Output the [X, Y] coordinate of the center of the cell containing the given text.  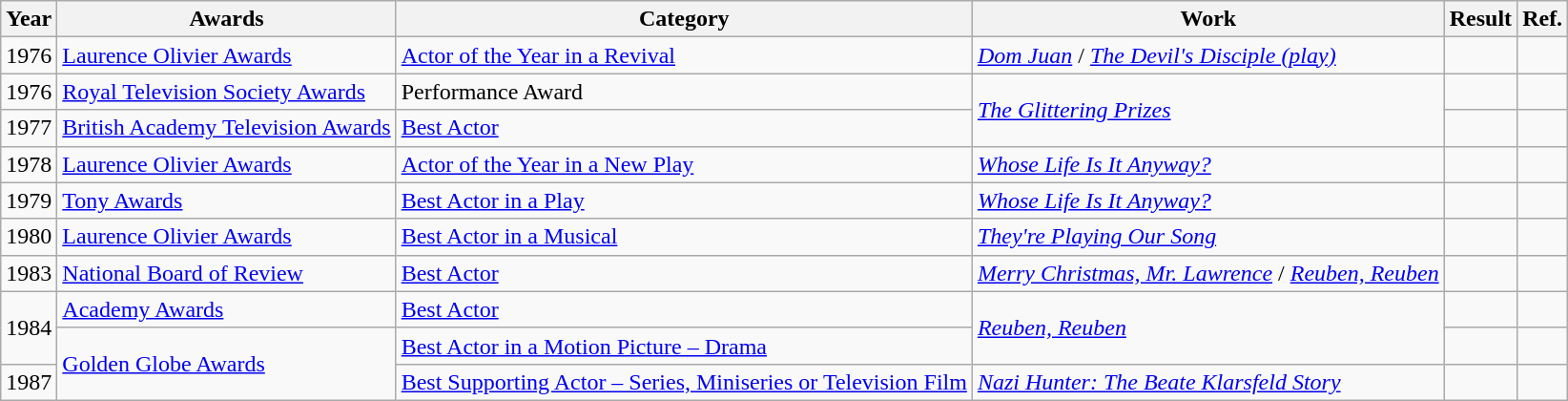
1977 [29, 128]
Best Supporting Actor – Series, Miniseries or Television Film [684, 382]
Golden Globe Awards [227, 364]
Best Actor in a Motion Picture – Drama [684, 346]
Year [29, 19]
Nazi Hunter: The Beate Klarsfeld Story [1207, 382]
Royal Television Society Awards [227, 92]
Academy Awards [227, 309]
1984 [29, 327]
Actor of the Year in a New Play [684, 164]
British Academy Television Awards [227, 128]
Actor of the Year in a Revival [684, 55]
Ref. [1543, 19]
The Glittering Prizes [1207, 110]
Dom Juan / The Devil's Disciple (play) [1207, 55]
Category [684, 19]
1979 [29, 200]
Work [1207, 19]
Reuben, Reuben [1207, 327]
Tony Awards [227, 200]
They're Playing Our Song [1207, 237]
Best Actor in a Play [684, 200]
Best Actor in a Musical [684, 237]
1987 [29, 382]
1983 [29, 273]
Merry Christmas, Mr. Lawrence / Reuben, Reuben [1207, 273]
1980 [29, 237]
1978 [29, 164]
National Board of Review [227, 273]
Awards [227, 19]
Result [1480, 19]
Performance Award [684, 92]
